Search for the cell housing the specified text and yield its [X, Y] center coordinate. 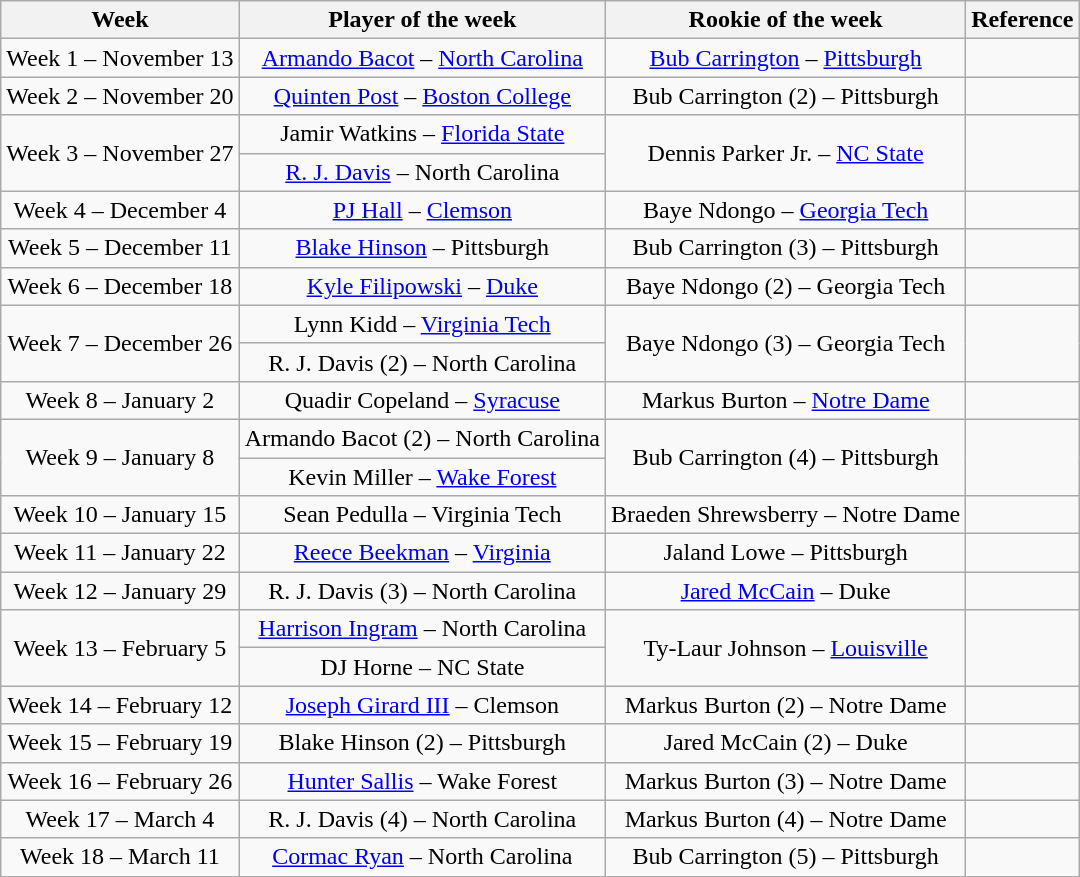
Week 9 – January 8 [120, 457]
Week 16 – February 26 [120, 781]
Week 11 – January 22 [120, 553]
Player of the week [422, 20]
Week 4 – December 4 [120, 210]
Bub Carrington (4) – Pittsburgh [785, 457]
Dennis Parker Jr. – NC State [785, 153]
Markus Burton (2) – Notre Dame [785, 705]
Jamir Watkins – Florida State [422, 134]
Blake Hinson (2) – Pittsburgh [422, 743]
Week 5 – December 11 [120, 248]
Week 14 – February 12 [120, 705]
Bub Carrington (5) – Pittsburgh [785, 857]
Sean Pedulla – Virginia Tech [422, 515]
Jared McCain (2) – Duke [785, 743]
Hunter Sallis – Wake Forest [422, 781]
Week 10 – January 15 [120, 515]
DJ Horne – NC State [422, 667]
Week 15 – February 19 [120, 743]
Armando Bacot – North Carolina [422, 58]
Week 18 – March 11 [120, 857]
Reece Beekman – Virginia [422, 553]
Kevin Miller – Wake Forest [422, 477]
Week [120, 20]
Jaland Lowe – Pittsburgh [785, 553]
Bub Carrington (2) – Pittsburgh [785, 96]
Cormac Ryan – North Carolina [422, 857]
Markus Burton – Notre Dame [785, 400]
Quinten Post – Boston College [422, 96]
Week 17 – March 4 [120, 819]
Braeden Shrewsberry – Notre Dame [785, 515]
Week 13 – February 5 [120, 648]
Week 2 – November 20 [120, 96]
R. J. Davis – North Carolina [422, 172]
Quadir Copeland – Syracuse [422, 400]
Armando Bacot (2) – North Carolina [422, 438]
Week 12 – January 29 [120, 591]
R. J. Davis (2) – North Carolina [422, 362]
Rookie of the week [785, 20]
PJ Hall – Clemson [422, 210]
Jared McCain – Duke [785, 591]
Markus Burton (4) – Notre Dame [785, 819]
Baye Ndongo – Georgia Tech [785, 210]
Week 8 – January 2 [120, 400]
Joseph Girard III – Clemson [422, 705]
Week 6 – December 18 [120, 286]
Blake Hinson – Pittsburgh [422, 248]
Week 3 – November 27 [120, 153]
Ty-Laur Johnson – Louisville [785, 648]
Reference [1022, 20]
Markus Burton (3) – Notre Dame [785, 781]
Baye Ndongo (3) – Georgia Tech [785, 343]
R. J. Davis (4) – North Carolina [422, 819]
Kyle Filipowski – Duke [422, 286]
Week 7 – December 26 [120, 343]
Bub Carrington (3) – Pittsburgh [785, 248]
Baye Ndongo (2) – Georgia Tech [785, 286]
Lynn Kidd – Virginia Tech [422, 324]
R. J. Davis (3) – North Carolina [422, 591]
Week 1 – November 13 [120, 58]
Harrison Ingram – North Carolina [422, 629]
Bub Carrington – Pittsburgh [785, 58]
